Determine the (X, Y) coordinate at the center of the cell enclosing the given text.  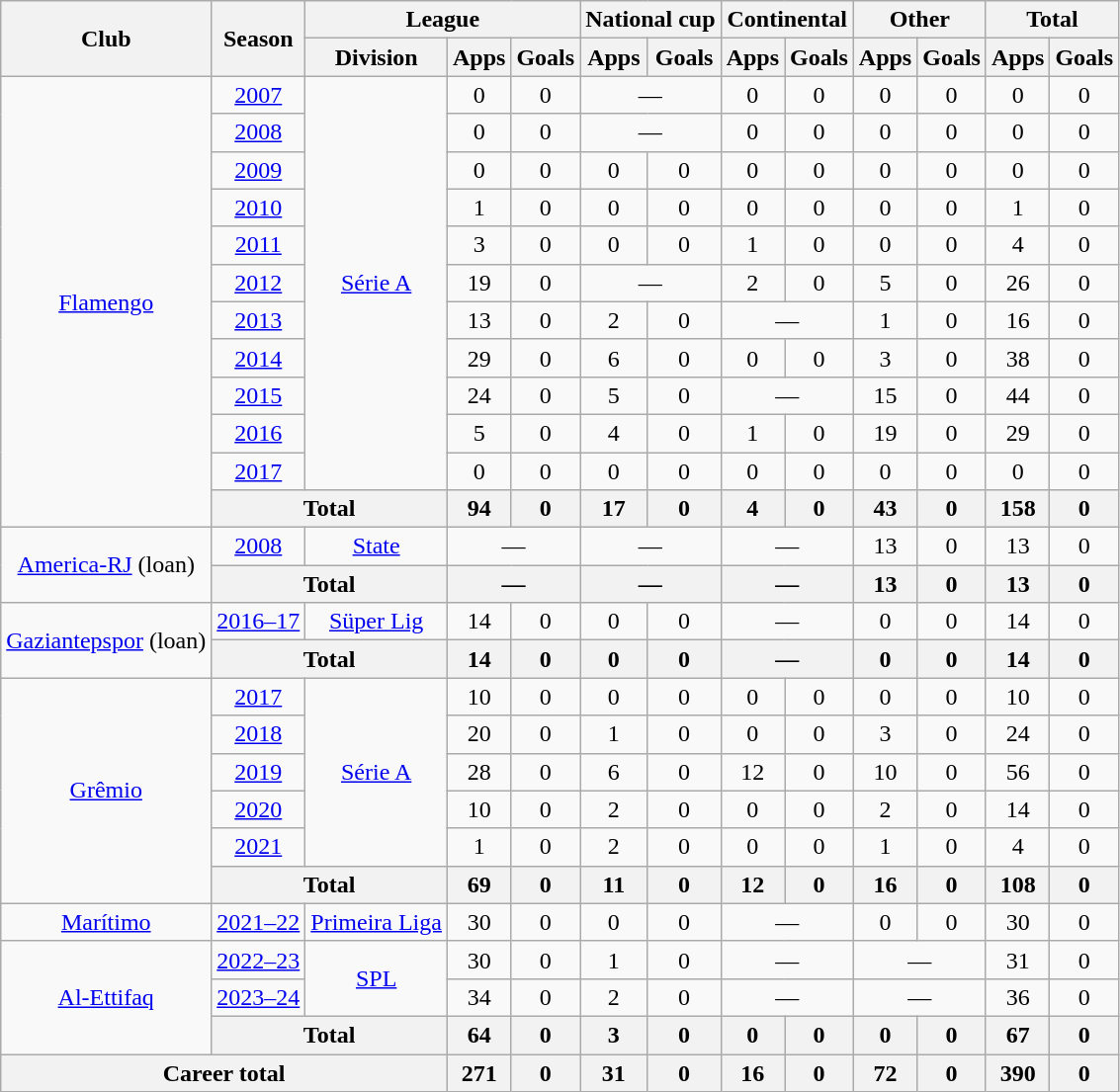
2009 (259, 170)
2016 (259, 433)
17 (614, 509)
20 (478, 734)
National cup (650, 20)
2019 (259, 772)
43 (885, 509)
2015 (259, 395)
72 (885, 1072)
Süper Lig (377, 622)
Flamengo (107, 302)
34 (478, 997)
Grêmio (107, 791)
League (443, 20)
28 (478, 772)
2021 (259, 847)
Continental (787, 20)
26 (1017, 283)
36 (1017, 997)
2012 (259, 283)
56 (1017, 772)
69 (478, 884)
2007 (259, 95)
2011 (259, 245)
271 (478, 1072)
67 (1017, 1035)
94 (478, 509)
Club (107, 39)
38 (1017, 358)
Primeira Liga (377, 922)
2010 (259, 208)
Career total (224, 1072)
2022–23 (259, 960)
64 (478, 1035)
Other (919, 20)
2020 (259, 809)
Al-Ettifaq (107, 997)
State (377, 546)
44 (1017, 395)
2021–22 (259, 922)
2016–17 (259, 622)
Gaziantepspor (loan) (107, 640)
Marítimo (107, 922)
11 (614, 884)
158 (1017, 509)
15 (885, 395)
SPL (377, 978)
2013 (259, 320)
America-RJ (loan) (107, 565)
108 (1017, 884)
Division (377, 57)
2014 (259, 358)
2023–24 (259, 997)
390 (1017, 1072)
Season (259, 39)
2018 (259, 734)
